Search for the cell housing the specified text and yield its (X, Y) center coordinate. 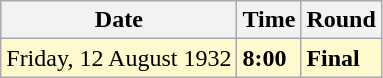
Friday, 12 August 1932 (119, 58)
Time (269, 20)
8:00 (269, 58)
Round (341, 20)
Date (119, 20)
Final (341, 58)
